Locate the cell with the specified text and output its [X, Y] center coordinate. 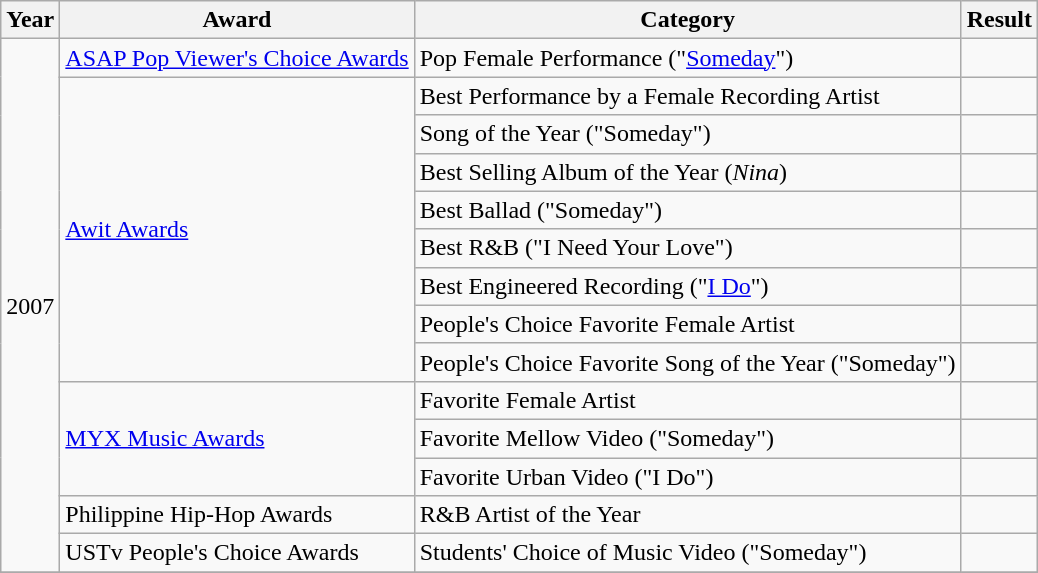
Best Engineered Recording ("I Do") [688, 286]
R&B Artist of the Year [688, 515]
Result [999, 20]
People's Choice Favorite Song of the Year ("Someday") [688, 362]
Favorite Female Artist [688, 400]
Favorite Urban Video ("I Do") [688, 477]
Award [237, 20]
Favorite Mellow Video ("Someday") [688, 438]
MYX Music Awards [237, 438]
2007 [30, 306]
Awit Awards [237, 229]
Song of the Year ("Someday") [688, 134]
Philippine Hip-Hop Awards [237, 515]
Students' Choice of Music Video ("Someday") [688, 553]
Best R&B ("I Need Your Love") [688, 248]
USTv People's Choice Awards [237, 553]
Category [688, 20]
Best Ballad ("Someday") [688, 210]
Year [30, 20]
ASAP Pop Viewer's Choice Awards [237, 58]
Best Performance by a Female Recording Artist [688, 96]
Best Selling Album of the Year (Nina) [688, 172]
People's Choice Favorite Female Artist [688, 324]
Pop Female Performance ("Someday") [688, 58]
